Return the [x, y] coordinate for the center point of the cell that contains the specified text.  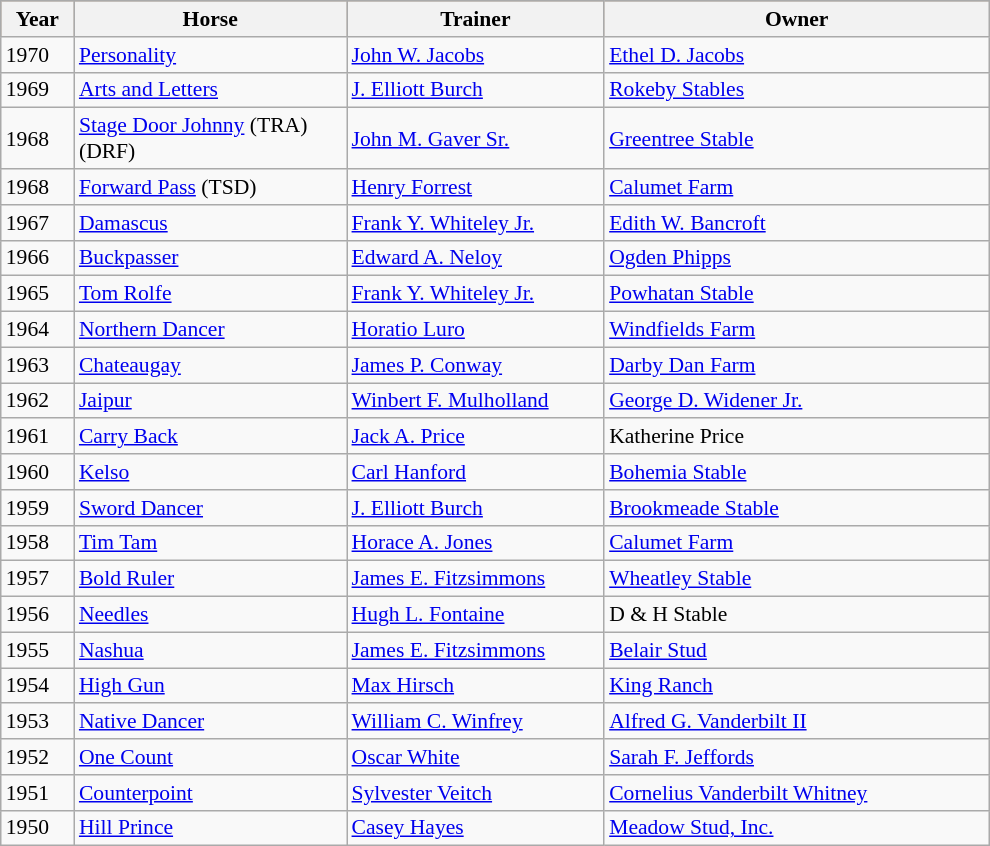
Stage Door Johnny (TRA) (DRF) [210, 138]
Alfred G. Vanderbilt II [796, 722]
Sylvester Veitch [475, 793]
Edward A. Neloy [475, 258]
Wheatley Stable [796, 579]
Nashua [210, 650]
Tom Rolfe [210, 294]
Henry Forrest [475, 187]
1952 [38, 757]
Forward Pass (TSD) [210, 187]
1954 [38, 686]
1953 [38, 722]
1961 [38, 437]
Tim Tam [210, 543]
Windfields Farm [796, 330]
Needles [210, 615]
Kelso [210, 472]
One Count [210, 757]
Sarah F. Jeffords [796, 757]
1957 [38, 579]
Sword Dancer [210, 508]
Bold Ruler [210, 579]
Arts and Letters [210, 90]
Carry Back [210, 437]
George D. Widener Jr. [796, 401]
Chateaugay [210, 365]
1962 [38, 401]
Owner [796, 19]
Meadow Stud, Inc. [796, 828]
1964 [38, 330]
Year [38, 19]
Northern Dancer [210, 330]
Ethel D. Jacobs [796, 55]
William C. Winfrey [475, 722]
Hill Prince [210, 828]
Counterpoint [210, 793]
1963 [38, 365]
Horse [210, 19]
1969 [38, 90]
Buckpasser [210, 258]
James P. Conway [475, 365]
Jack A. Price [475, 437]
1956 [38, 615]
Powhatan Stable [796, 294]
1955 [38, 650]
D & H Stable [796, 615]
1960 [38, 472]
1958 [38, 543]
1966 [38, 258]
1959 [38, 508]
Winbert F. Mulholland [475, 401]
Carl Hanford [475, 472]
John W. Jacobs [475, 55]
Belair Stud [796, 650]
Bohemia Stable [796, 472]
Trainer [475, 19]
1965 [38, 294]
Horatio Luro [475, 330]
1970 [38, 55]
Oscar White [475, 757]
Darby Dan Farm [796, 365]
1967 [38, 223]
Ogden Phipps [796, 258]
Rokeby Stables [796, 90]
John M. Gaver Sr. [475, 138]
King Ranch [796, 686]
Hugh L. Fontaine [475, 615]
High Gun [210, 686]
Katherine Price [796, 437]
Damascus [210, 223]
Native Dancer [210, 722]
1950 [38, 828]
1951 [38, 793]
Max Hirsch [475, 686]
Edith W. Bancroft [796, 223]
Jaipur [210, 401]
Brookmeade Stable [796, 508]
Casey Hayes [475, 828]
Cornelius Vanderbilt Whitney [796, 793]
Personality [210, 55]
Horace A. Jones [475, 543]
Greentree Stable [796, 138]
